Capture the cell that displays the provided text and extract its [X, Y] central coordinate. 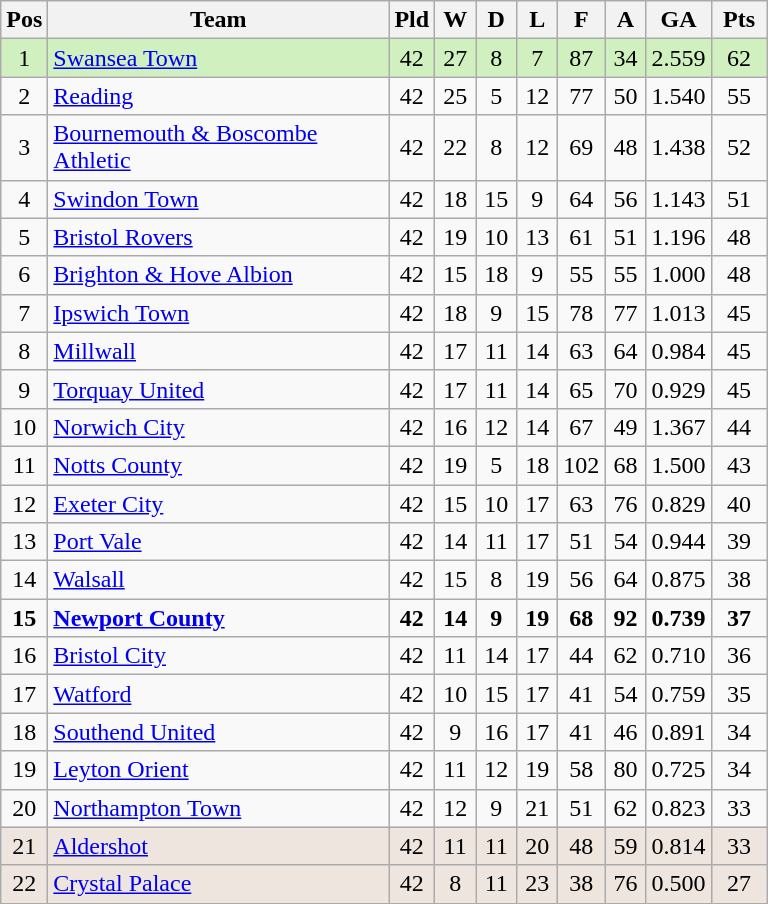
4 [24, 199]
Southend United [218, 732]
0.823 [678, 808]
0.739 [678, 618]
2 [24, 96]
Ipswich Town [218, 313]
Walsall [218, 580]
Exeter City [218, 503]
80 [626, 770]
46 [626, 732]
59 [626, 846]
70 [626, 389]
Reading [218, 96]
0.759 [678, 694]
1.143 [678, 199]
1.013 [678, 313]
Swindon Town [218, 199]
Brighton & Hove Albion [218, 275]
65 [582, 389]
0.814 [678, 846]
39 [739, 542]
0.710 [678, 656]
Team [218, 20]
Bristol Rovers [218, 237]
Millwall [218, 351]
25 [456, 96]
0.929 [678, 389]
58 [582, 770]
102 [582, 465]
0.725 [678, 770]
92 [626, 618]
1.500 [678, 465]
Pts [739, 20]
0.984 [678, 351]
78 [582, 313]
Aldershot [218, 846]
23 [538, 884]
Bournemouth & Boscombe Athletic [218, 148]
52 [739, 148]
0.875 [678, 580]
1.367 [678, 427]
1.000 [678, 275]
GA [678, 20]
Norwich City [218, 427]
A [626, 20]
43 [739, 465]
1.540 [678, 96]
3 [24, 148]
Crystal Palace [218, 884]
87 [582, 58]
L [538, 20]
0.944 [678, 542]
Newport County [218, 618]
Bristol City [218, 656]
D [496, 20]
Torquay United [218, 389]
Watford [218, 694]
W [456, 20]
6 [24, 275]
Pld [412, 20]
50 [626, 96]
0.500 [678, 884]
36 [739, 656]
1.438 [678, 148]
49 [626, 427]
2.559 [678, 58]
0.891 [678, 732]
Notts County [218, 465]
Leyton Orient [218, 770]
0.829 [678, 503]
Pos [24, 20]
1 [24, 58]
40 [739, 503]
61 [582, 237]
37 [739, 618]
69 [582, 148]
Port Vale [218, 542]
1.196 [678, 237]
67 [582, 427]
F [582, 20]
35 [739, 694]
Northampton Town [218, 808]
Swansea Town [218, 58]
